Locate the cell with the specified text and output its [X, Y] center coordinate. 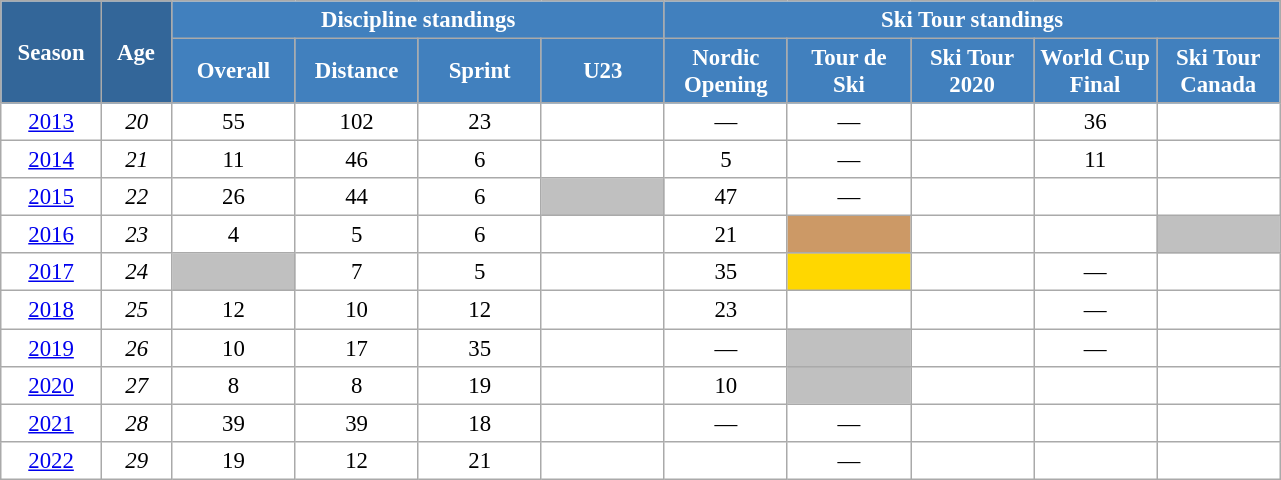
Sprint [480, 72]
U23 [602, 72]
28 [136, 423]
29 [136, 460]
36 [1096, 122]
Ski TourCanada [1218, 72]
18 [480, 423]
27 [136, 385]
47 [726, 197]
2013 [52, 122]
Tour deSki [848, 72]
2019 [52, 348]
2020 [52, 385]
2014 [52, 160]
2016 [52, 235]
44 [356, 197]
2021 [52, 423]
Ski Tour2020 [972, 72]
24 [136, 273]
4 [234, 235]
Discipline standings [418, 20]
Ski Tour standings [972, 20]
2015 [52, 197]
17 [356, 348]
7 [356, 273]
2017 [52, 273]
World CupFinal [1096, 72]
Season [52, 52]
55 [234, 122]
22 [136, 197]
2022 [52, 460]
Overall [234, 72]
46 [356, 160]
2018 [52, 310]
102 [356, 122]
NordicOpening [726, 72]
20 [136, 122]
Distance [356, 72]
25 [136, 310]
Age [136, 52]
